Return the (x, y) coordinate for the center point of the cell that contains the specified text.  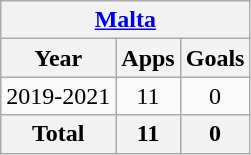
Malta (126, 20)
2019-2021 (58, 96)
Year (58, 58)
Apps (148, 58)
Total (58, 134)
Goals (215, 58)
